Pinpoint the cell where the given text exists, returning its (X, Y) midpoint coordinate. 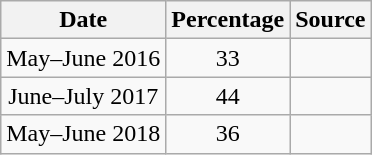
Date (84, 20)
June–July 2017 (84, 96)
May–June 2016 (84, 58)
Source (330, 20)
36 (228, 134)
Percentage (228, 20)
May–June 2018 (84, 134)
33 (228, 58)
44 (228, 96)
